Detect which cell encompasses the target text, then output its [X, Y] center coordinate. 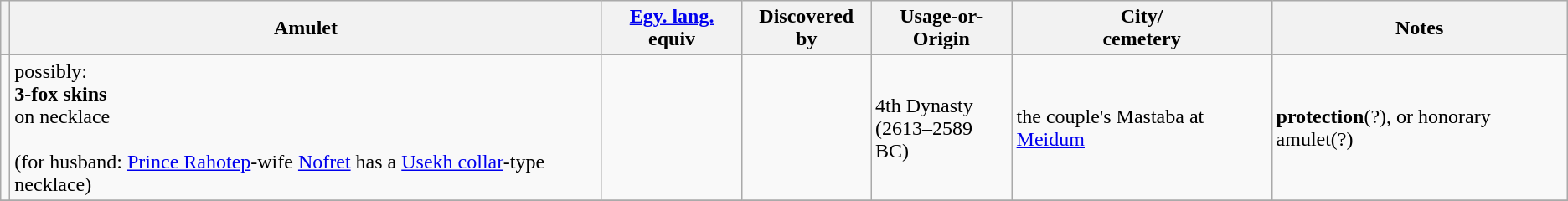
Egy. lang. equiv [672, 28]
Discovered by [807, 28]
the couple's Mastaba at Meidum [1142, 127]
City/cemetery [1142, 28]
protection(?), or honorary amulet(?) [1419, 127]
Amulet [306, 28]
Notes [1419, 28]
4th Dynasty(2613–2589 BC) [941, 127]
possibly:3-fox skinson necklace(for husband: Prince Rahotep-wife Nofret has a Usekh collar-type necklace) [306, 127]
Usage-or-Origin [941, 28]
